Extract the [x, y] coordinate from the center of the cell holding the provided text.  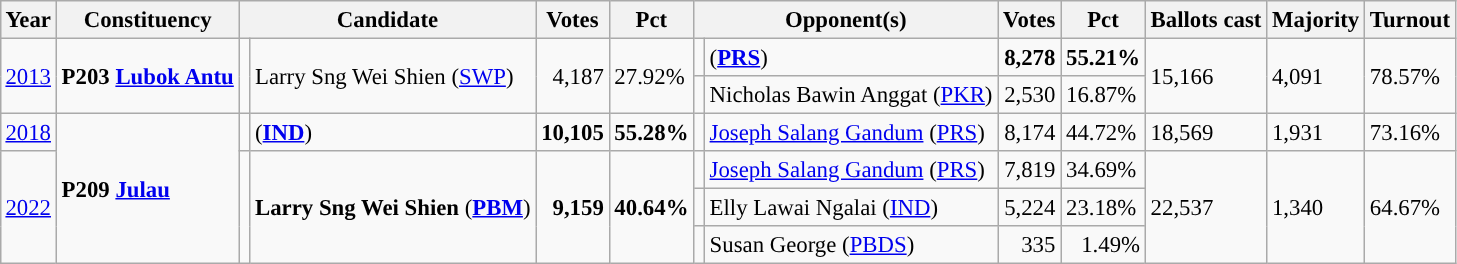
73.16% [1410, 133]
8,174 [1030, 133]
34.69% [1104, 170]
10,105 [572, 133]
8,278 [1030, 57]
5,224 [1030, 208]
Elly Lawai Ngalai (IND) [850, 208]
Nicholas Bawin Anggat (PKR) [850, 95]
22,537 [1206, 208]
Susan George (PBDS) [850, 245]
Opponent(s) [846, 20]
4,091 [1316, 76]
7,819 [1030, 170]
40.64% [652, 208]
(IND) [393, 133]
Larry Sng Wei Shien (SWP) [393, 76]
44.72% [1104, 133]
Constituency [148, 20]
335 [1030, 245]
Turnout [1410, 20]
Ballots cast [1206, 20]
16.87% [1104, 95]
2013 [28, 76]
Year [28, 20]
23.18% [1104, 208]
78.57% [1410, 76]
P203 Lubok Antu [148, 76]
1.49% [1104, 245]
2022 [28, 208]
9,159 [572, 208]
1,931 [1316, 133]
2018 [28, 133]
Candidate [388, 20]
55.28% [652, 133]
64.67% [1410, 208]
Majority [1316, 20]
4,187 [572, 76]
27.92% [652, 76]
Larry Sng Wei Shien (PBM) [393, 208]
P209 Julau [148, 189]
18,569 [1206, 133]
(PRS) [850, 57]
1,340 [1316, 208]
2,530 [1030, 95]
55.21% [1104, 57]
15,166 [1206, 76]
